Pinpoint the cell where the given text exists, returning its [x, y] midpoint coordinate. 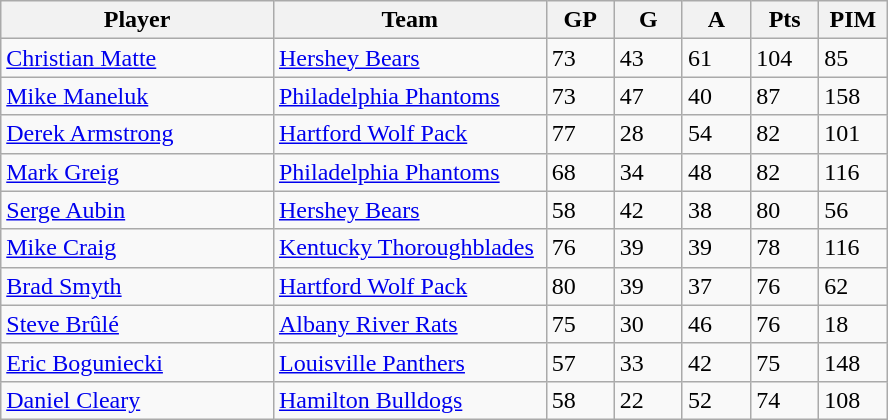
47 [648, 96]
78 [785, 248]
G [648, 20]
Eric Boguniecki [138, 362]
40 [716, 96]
158 [853, 96]
PIM [853, 20]
74 [785, 400]
37 [716, 286]
Kentucky Thoroughblades [410, 248]
108 [853, 400]
22 [648, 400]
Pts [785, 20]
18 [853, 324]
GP [580, 20]
30 [648, 324]
148 [853, 362]
46 [716, 324]
Albany River Rats [410, 324]
56 [853, 210]
Steve Brûlé [138, 324]
28 [648, 134]
43 [648, 58]
77 [580, 134]
A [716, 20]
Brad Smyth [138, 286]
34 [648, 172]
Daniel Cleary [138, 400]
33 [648, 362]
Christian Matte [138, 58]
57 [580, 362]
Louisville Panthers [410, 362]
62 [853, 286]
61 [716, 58]
38 [716, 210]
Mike Craig [138, 248]
52 [716, 400]
Mike Maneluk [138, 96]
Mark Greig [138, 172]
Player [138, 20]
48 [716, 172]
Serge Aubin [138, 210]
Derek Armstrong [138, 134]
68 [580, 172]
101 [853, 134]
54 [716, 134]
Hamilton Bulldogs [410, 400]
85 [853, 58]
104 [785, 58]
Team [410, 20]
87 [785, 96]
